Identify which cell holds the provided text, then report its (X, Y) central coordinate. 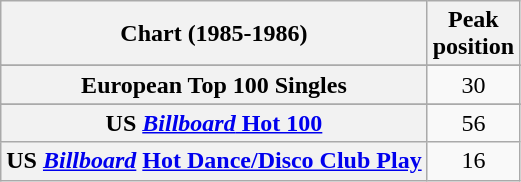
16 (473, 161)
US Billboard Hot 100 (214, 123)
56 (473, 123)
US Billboard Hot Dance/Disco Club Play (214, 161)
30 (473, 85)
Peak position (473, 34)
European Top 100 Singles (214, 85)
Chart (1985-1986) (214, 34)
